Capture the cell that displays the provided text and extract its (X, Y) central coordinate. 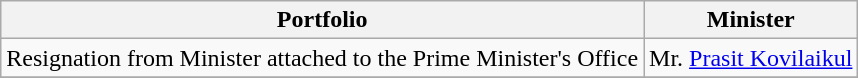
Minister (751, 20)
Portfolio (322, 20)
Mr. Prasit Kovilaikul (751, 58)
Resignation from Minister attached to the Prime Minister's Office (322, 58)
